Detect which cell encompasses the target text, then output its (X, Y) center coordinate. 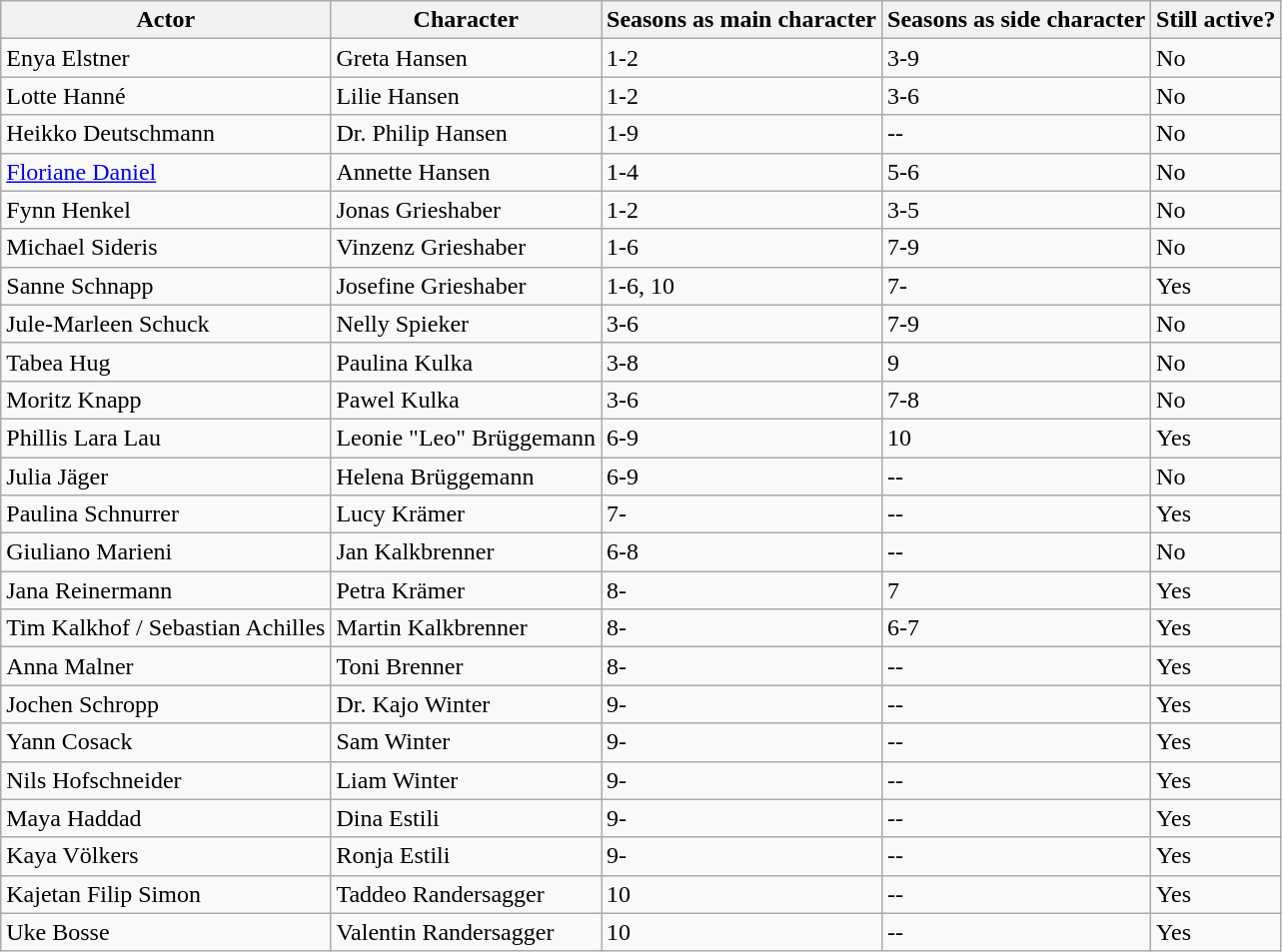
Dr. Kajo Winter (466, 704)
Jonas Grieshaber (466, 210)
Toni Brenner (466, 666)
Seasons as side character (1017, 20)
Moritz Knapp (166, 400)
1-6, 10 (741, 286)
Annette Hansen (466, 172)
Julia Jäger (166, 476)
3-9 (1017, 58)
Martin Kalkbrenner (466, 628)
9 (1017, 362)
Leonie "Leo" Brüggemann (466, 438)
1-4 (741, 172)
Uke Bosse (166, 932)
Tabea Hug (166, 362)
Character (466, 20)
Kaya Völkers (166, 856)
Heikko Deutschmann (166, 134)
Lucy Krämer (466, 514)
Jana Reinermann (166, 590)
Sam Winter (466, 742)
Helena Brüggemann (466, 476)
Pawel Kulka (466, 400)
1-6 (741, 248)
Dina Estili (466, 818)
Paulina Schnurrer (166, 514)
Liam Winter (466, 780)
Greta Hansen (466, 58)
6-7 (1017, 628)
Taddeo Randersagger (466, 894)
3-5 (1017, 210)
Lotte Hanné (166, 96)
Nils Hofschneider (166, 780)
7-8 (1017, 400)
Still active? (1216, 20)
Paulina Kulka (466, 362)
Kajetan Filip Simon (166, 894)
Maya Haddad (166, 818)
Ronja Estili (466, 856)
Petra Krämer (466, 590)
Dr. Philip Hansen (466, 134)
Yann Cosack (166, 742)
6-8 (741, 552)
Actor (166, 20)
Nelly Spieker (466, 324)
Jan Kalkbrenner (466, 552)
Fynn Henkel (166, 210)
1-9 (741, 134)
Enya Elstner (166, 58)
Josefine Grieshaber (466, 286)
Phillis Lara Lau (166, 438)
Valentin Randersagger (466, 932)
Jule-Marleen Schuck (166, 324)
3-8 (741, 362)
Sanne Schnapp (166, 286)
Jochen Schropp (166, 704)
Floriane Daniel (166, 172)
Vinzenz Grieshaber (466, 248)
5-6 (1017, 172)
Giuliano Marieni (166, 552)
Seasons as main character (741, 20)
Michael Sideris (166, 248)
7 (1017, 590)
Lilie Hansen (466, 96)
Tim Kalkhof / Sebastian Achilles (166, 628)
Anna Malner (166, 666)
